Scan for the cell matching the given text and deliver its (x, y) coordinate at center. 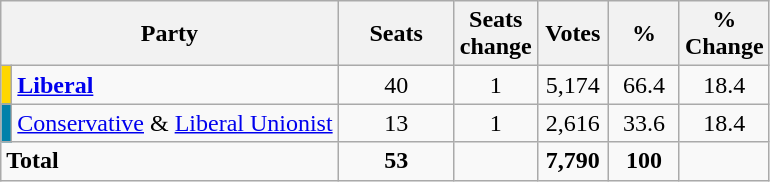
Votes (572, 34)
Party (170, 34)
7,790 (572, 161)
Seats (396, 34)
% (644, 34)
Liberal (175, 85)
53 (396, 161)
40 (396, 85)
Total (170, 161)
Conservative & Liberal Unionist (175, 123)
13 (396, 123)
2,616 (572, 123)
Seats change (496, 34)
5,174 (572, 85)
66.4 (644, 85)
% Change (724, 34)
33.6 (644, 123)
100 (644, 161)
